Provide the [X, Y] coordinate of the cell's center where the given text is located.  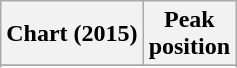
Peakposition [189, 34]
Chart (2015) [72, 34]
